Detect which cell encompasses the target text, then output its (x, y) center coordinate. 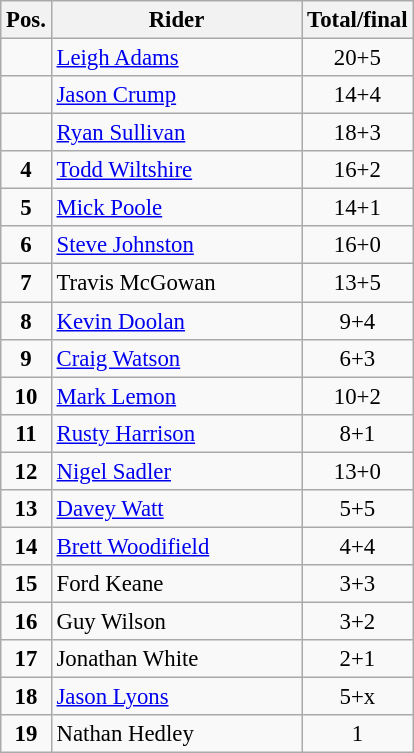
Nathan Hedley (176, 734)
Ryan Sullivan (176, 133)
Todd Wiltshire (176, 170)
Mark Lemon (176, 396)
16+0 (358, 245)
11 (26, 433)
Guy Wilson (176, 621)
19 (26, 734)
15 (26, 584)
4 (26, 170)
9 (26, 358)
5 (26, 208)
13+5 (358, 283)
13+0 (358, 471)
18+3 (358, 133)
14+4 (358, 95)
9+4 (358, 321)
10 (26, 396)
Pos. (26, 20)
Nigel Sadler (176, 471)
Rider (176, 20)
14 (26, 546)
4+4 (358, 546)
Rusty Harrison (176, 433)
Total/final (358, 20)
10+2 (358, 396)
16+2 (358, 170)
Ford Keane (176, 584)
Jason Lyons (176, 697)
3+3 (358, 584)
16 (26, 621)
2+1 (358, 659)
3+2 (358, 621)
Brett Woodifield (176, 546)
5+5 (358, 509)
Jonathan White (176, 659)
13 (26, 509)
12 (26, 471)
Craig Watson (176, 358)
Davey Watt (176, 509)
6 (26, 245)
17 (26, 659)
14+1 (358, 208)
1 (358, 734)
8 (26, 321)
7 (26, 283)
Steve Johnston (176, 245)
5+x (358, 697)
6+3 (358, 358)
Travis McGowan (176, 283)
Mick Poole (176, 208)
20+5 (358, 58)
8+1 (358, 433)
Leigh Adams (176, 58)
Jason Crump (176, 95)
18 (26, 697)
Kevin Doolan (176, 321)
